Capture the cell that displays the provided text and extract its (x, y) central coordinate. 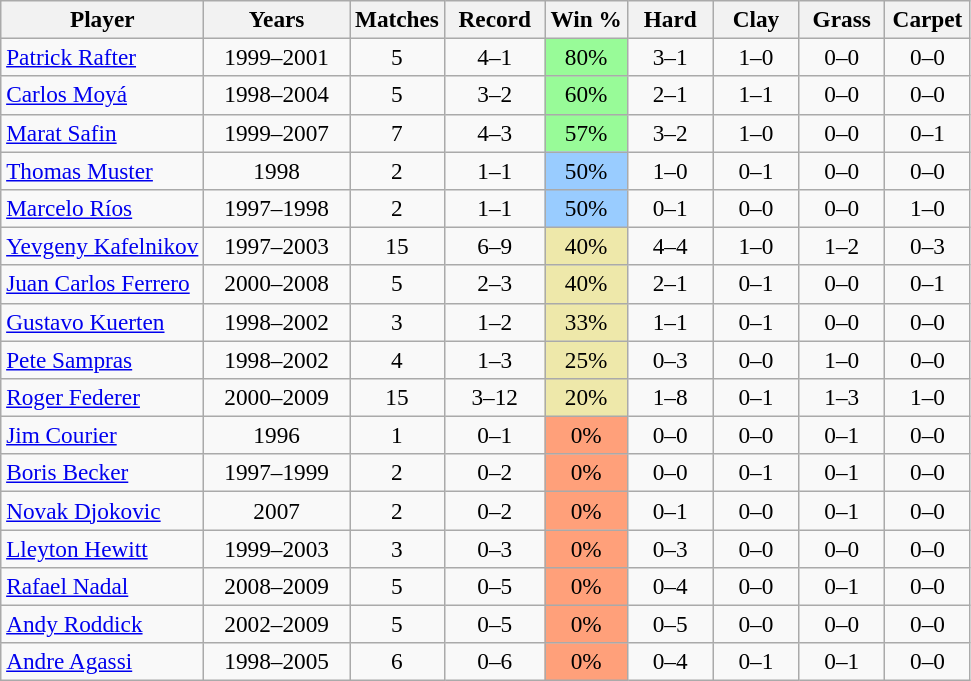
2000–2009 (277, 397)
Thomas Muster (102, 170)
Andre Agassi (102, 662)
Rafael Nadal (102, 586)
Hard (670, 19)
Clay (756, 19)
Patrick Rafter (102, 57)
4–3 (494, 133)
2–3 (494, 284)
1999–2007 (277, 133)
2000–2008 (277, 284)
33% (586, 322)
Grass (842, 19)
Yevgeny Kafelnikov (102, 246)
Player (102, 19)
Carpet (928, 19)
Lleyton Hewitt (102, 548)
Gustavo Kuerten (102, 322)
4–4 (670, 246)
1997–2003 (277, 246)
20% (586, 397)
7 (398, 133)
1999–2001 (277, 57)
Win % (586, 19)
1997–1999 (277, 473)
Years (277, 19)
2008–2009 (277, 586)
4–1 (494, 57)
1996 (277, 435)
6–9 (494, 246)
Roger Federer (102, 397)
Matches (398, 19)
Record (494, 19)
2002–2009 (277, 624)
0–6 (494, 662)
3–1 (670, 57)
Carlos Moyá (102, 95)
57% (586, 133)
Juan Carlos Ferrero (102, 284)
1998 (277, 170)
60% (586, 95)
Novak Djokovic (102, 510)
6 (398, 662)
1–8 (670, 397)
1 (398, 435)
2007 (277, 510)
Andy Roddick (102, 624)
4 (398, 359)
1998–2005 (277, 662)
80% (586, 57)
3–12 (494, 397)
Marcelo Ríos (102, 208)
1999–2003 (277, 548)
Boris Becker (102, 473)
25% (586, 359)
Jim Courier (102, 435)
1998–2004 (277, 95)
Marat Safin (102, 133)
1997–1998 (277, 208)
Pete Sampras (102, 359)
